Detect which cell encompasses the target text, then output its (x, y) center coordinate. 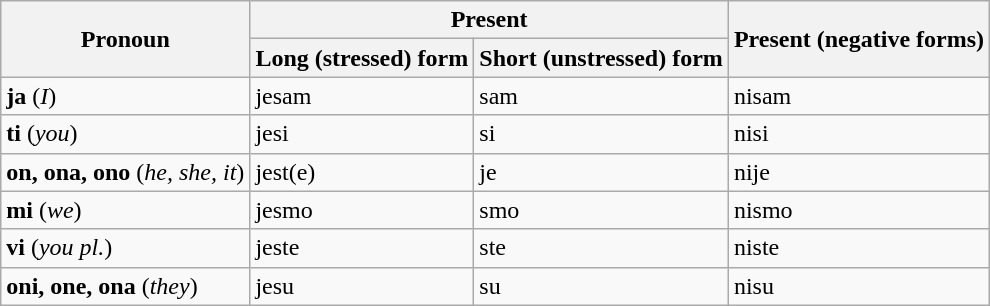
jesi (362, 134)
su (602, 286)
mi (we) (126, 210)
sam (602, 96)
nismo (858, 210)
Long (stressed) form (362, 58)
Pronoun (126, 39)
jesam (362, 96)
nije (858, 172)
jeste (362, 248)
vi (you pl.) (126, 248)
Present (490, 20)
Short (unstressed) form (602, 58)
oni, one, ona (they) (126, 286)
Present (negative forms) (858, 39)
je (602, 172)
si (602, 134)
nisu (858, 286)
nisi (858, 134)
jа (I) (126, 96)
jesmo (362, 210)
nisam (858, 96)
jesu (362, 286)
on, ona, ono (he, she, it) (126, 172)
smo (602, 210)
niste (858, 248)
ti (you) (126, 134)
jest(e) (362, 172)
ste (602, 248)
